Capture the cell that displays the provided text and extract its [x, y] central coordinate. 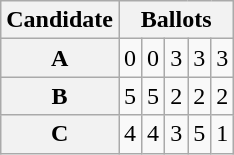
A [60, 58]
1 [222, 134]
B [60, 96]
C [60, 134]
Ballots [176, 20]
Candidate [60, 20]
